Find where the given text appears and provide that cell's center as (X, Y) coordinate. 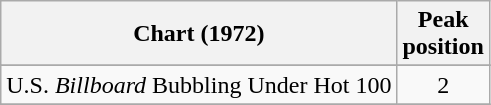
Peakposition (443, 34)
Chart (1972) (199, 34)
U.S. Billboard Bubbling Under Hot 100 (199, 85)
2 (443, 85)
